Extract the (x, y) coordinate from the center of the cell holding the provided text.  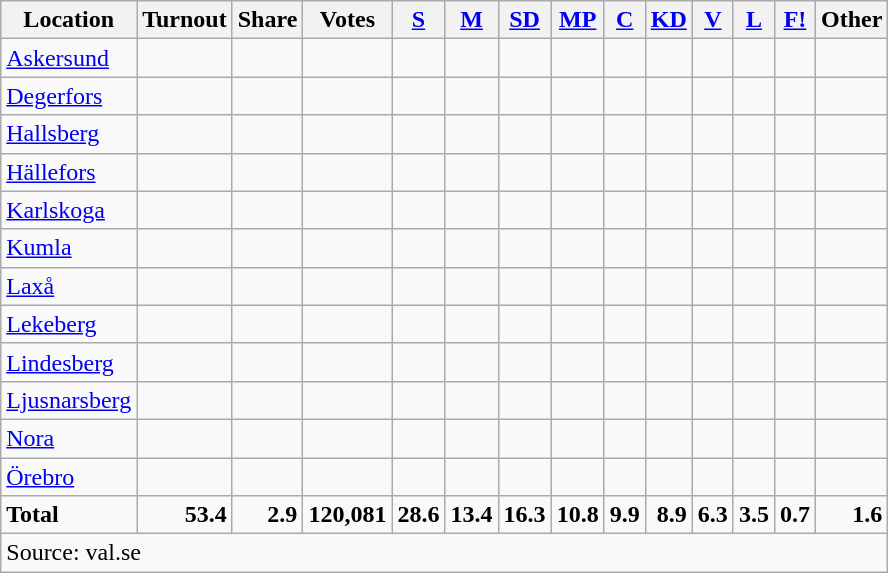
3.5 (754, 515)
Laxå (69, 286)
M (472, 20)
Other (852, 20)
28.6 (418, 515)
1.6 (852, 515)
MP (578, 20)
Lekeberg (69, 324)
L (754, 20)
Location (69, 20)
Ljusnarsberg (69, 400)
Total (69, 515)
10.8 (578, 515)
Örebro (69, 477)
Karlskoga (69, 210)
6.3 (712, 515)
Votes (348, 20)
13.4 (472, 515)
KD (668, 20)
F! (794, 20)
S (418, 20)
53.4 (185, 515)
Degerfors (69, 96)
SD (524, 20)
Kumla (69, 248)
Share (268, 20)
2.9 (268, 515)
Turnout (185, 20)
120,081 (348, 515)
16.3 (524, 515)
V (712, 20)
Lindesberg (69, 362)
Nora (69, 438)
C (624, 20)
Source: val.se (444, 553)
Hallsberg (69, 134)
8.9 (668, 515)
0.7 (794, 515)
Askersund (69, 58)
9.9 (624, 515)
Hällefors (69, 172)
